Extract the [X, Y] coordinate from the center of the cell holding the provided text.  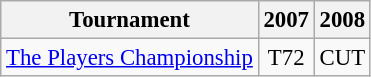
T72 [286, 58]
2007 [286, 20]
2008 [342, 20]
CUT [342, 58]
Tournament [130, 20]
The Players Championship [130, 58]
